Scan for the cell matching the given text and deliver its (x, y) coordinate at center. 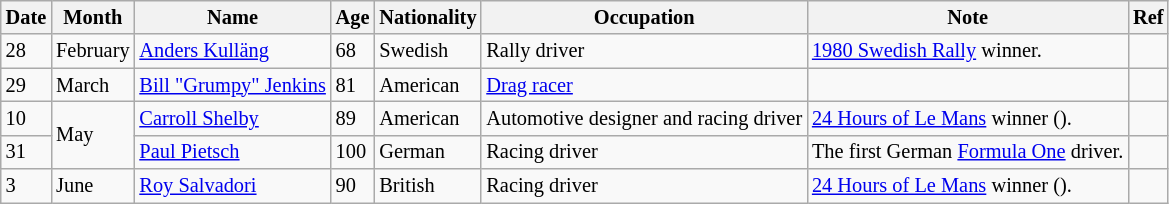
German (428, 152)
90 (353, 186)
The first German Formula One driver. (968, 152)
3 (26, 186)
Automotive designer and racing driver (644, 118)
68 (353, 51)
Carroll Shelby (232, 118)
Month (92, 17)
Occupation (644, 17)
Paul Pietsch (232, 152)
British (428, 186)
Swedish (428, 51)
June (92, 186)
Ref (1148, 17)
February (92, 51)
Date (26, 17)
81 (353, 85)
31 (26, 152)
Anders Kulläng (232, 51)
100 (353, 152)
March (92, 85)
Bill "Grumpy" Jenkins (232, 85)
28 (26, 51)
Nationality (428, 17)
Roy Salvadori (232, 186)
29 (26, 85)
1980 Swedish Rally winner. (968, 51)
10 (26, 118)
May (92, 134)
Note (968, 17)
89 (353, 118)
Name (232, 17)
Age (353, 17)
Rally driver (644, 51)
Drag racer (644, 85)
